Locate the cell with the specified text and output its [x, y] center coordinate. 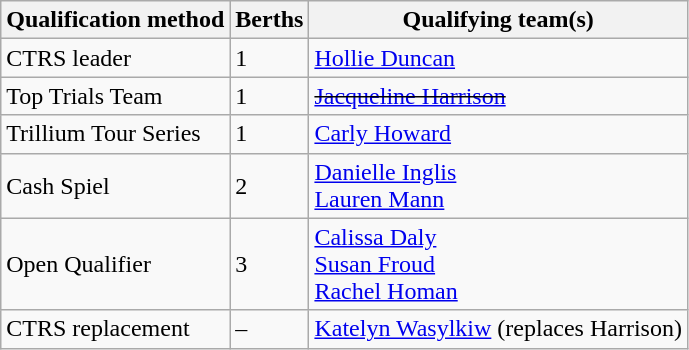
Top Trials Team [116, 96]
2 [270, 186]
Qualification method [116, 20]
Calissa Daly Susan Froud Rachel Homan [498, 264]
Cash Spiel [116, 186]
Danielle Inglis Lauren Mann [498, 186]
3 [270, 264]
Katelyn Wasylkiw (replaces Harrison) [498, 329]
Qualifying team(s) [498, 20]
Trillium Tour Series [116, 134]
CTRS replacement [116, 329]
Carly Howard [498, 134]
Hollie Duncan [498, 58]
Open Qualifier [116, 264]
Berths [270, 20]
Jacqueline Harrison [498, 96]
– [270, 329]
CTRS leader [116, 58]
